Provide the (x, y) coordinate of the cell's center where the given text is located.  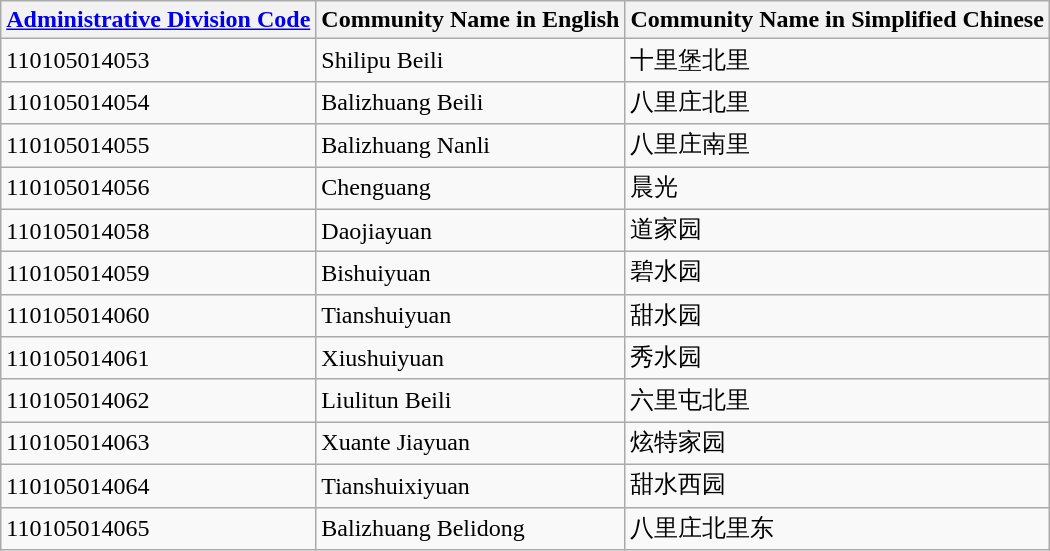
110105014064 (158, 486)
碧水园 (837, 274)
炫特家园 (837, 444)
Administrative Division Code (158, 20)
110105014054 (158, 102)
110105014061 (158, 358)
六里屯北里 (837, 400)
Xiushuiyuan (470, 358)
Tianshuixiyuan (470, 486)
110105014063 (158, 444)
Balizhuang Beili (470, 102)
Community Name in Simplified Chinese (837, 20)
Daojiayuan (470, 230)
110105014056 (158, 188)
Bishuiyuan (470, 274)
八里庄南里 (837, 146)
110105014055 (158, 146)
秀水园 (837, 358)
110105014053 (158, 60)
甜水西园 (837, 486)
110105014065 (158, 528)
Community Name in English (470, 20)
Shilipu Beili (470, 60)
八里庄北里 (837, 102)
110105014059 (158, 274)
Xuante Jiayuan (470, 444)
晨光 (837, 188)
Liulitun Beili (470, 400)
110105014058 (158, 230)
Balizhuang Belidong (470, 528)
110105014060 (158, 316)
八里庄北里东 (837, 528)
甜水园 (837, 316)
十里堡北里 (837, 60)
110105014062 (158, 400)
Balizhuang Nanli (470, 146)
道家园 (837, 230)
Tianshuiyuan (470, 316)
Chenguang (470, 188)
